Pinpoint the cell where the given text exists, returning its (X, Y) midpoint coordinate. 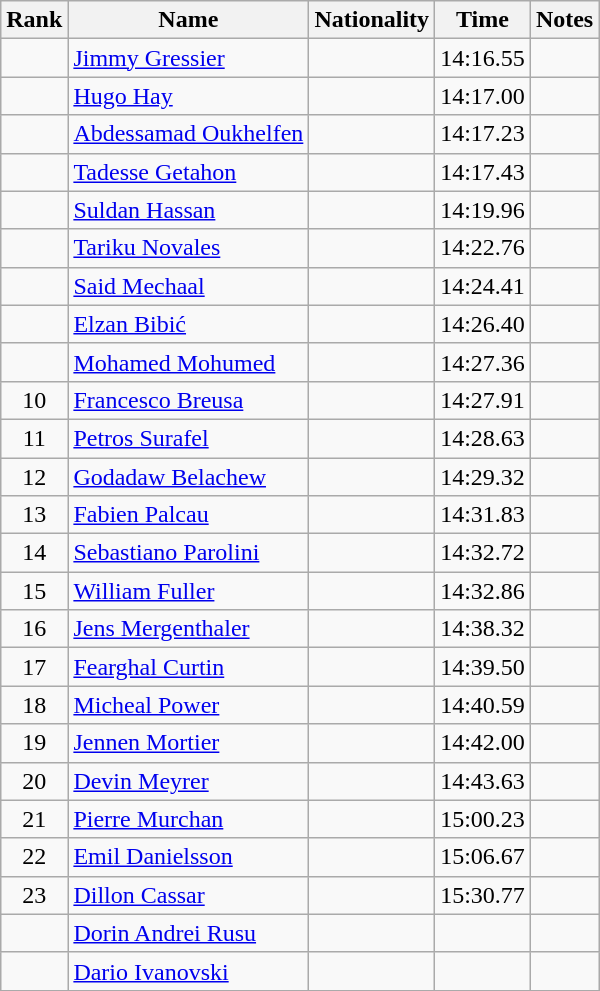
Suldan Hassan (188, 210)
14:22.76 (483, 248)
21 (34, 819)
14:32.72 (483, 553)
14:38.32 (483, 629)
15:06.67 (483, 857)
Nationality (372, 20)
14:29.32 (483, 477)
Dorin Andrei Rusu (188, 933)
23 (34, 895)
22 (34, 857)
Elzan Bibić (188, 324)
Sebastiano Parolini (188, 553)
19 (34, 743)
14:40.59 (483, 705)
14:17.23 (483, 134)
Devin Meyrer (188, 781)
14:17.00 (483, 96)
12 (34, 477)
14:32.86 (483, 591)
Abdessamad Oukhelfen (188, 134)
Micheal Power (188, 705)
15 (34, 591)
Tariku Novales (188, 248)
William Fuller (188, 591)
14 (34, 553)
Dillon Cassar (188, 895)
14:42.00 (483, 743)
Rank (34, 20)
13 (34, 515)
Godadaw Belachew (188, 477)
Hugo Hay (188, 96)
Dario Ivanovski (188, 971)
15:00.23 (483, 819)
14:19.96 (483, 210)
14:17.43 (483, 172)
10 (34, 400)
Fearghal Curtin (188, 667)
Mohamed Mohumed (188, 362)
14:26.40 (483, 324)
Emil Danielsson (188, 857)
14:24.41 (483, 286)
20 (34, 781)
14:28.63 (483, 438)
Said Mechaal (188, 286)
14:31.83 (483, 515)
Name (188, 20)
Time (483, 20)
17 (34, 667)
14:39.50 (483, 667)
Jennen Mortier (188, 743)
Tadesse Getahon (188, 172)
Fabien Palcau (188, 515)
Francesco Breusa (188, 400)
Petros Surafel (188, 438)
15:30.77 (483, 895)
Notes (564, 20)
14:27.91 (483, 400)
Jimmy Gressier (188, 58)
14:43.63 (483, 781)
14:27.36 (483, 362)
18 (34, 705)
Pierre Murchan (188, 819)
16 (34, 629)
11 (34, 438)
14:16.55 (483, 58)
Jens Mergenthaler (188, 629)
